For the text-containing cell, return its midpoint in [x, y] coordinate format. 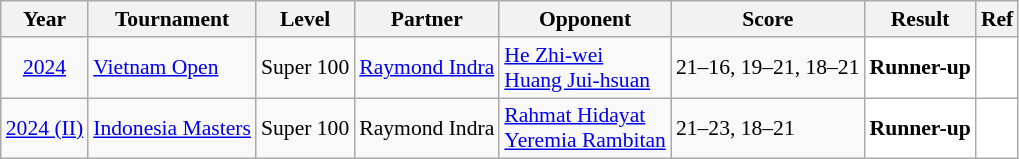
2024 (II) [44, 128]
Indonesia Masters [172, 128]
Score [768, 19]
Year [44, 19]
Ref [997, 19]
Partner [426, 19]
2024 [44, 68]
Vietnam Open [172, 68]
He Zhi-wei Huang Jui-hsuan [585, 68]
Opponent [585, 19]
Rahmat Hidayat Yeremia Rambitan [585, 128]
Level [305, 19]
Result [920, 19]
Tournament [172, 19]
21–16, 19–21, 18–21 [768, 68]
21–23, 18–21 [768, 128]
